Provide the [X, Y] coordinate of the cell's center where the given text is located.  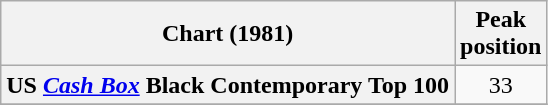
Peakposition [501, 34]
33 [501, 85]
US Cash Box Black Contemporary Top 100 [228, 85]
Chart (1981) [228, 34]
